Identify which cell holds the provided text, then report its [X, Y] central coordinate. 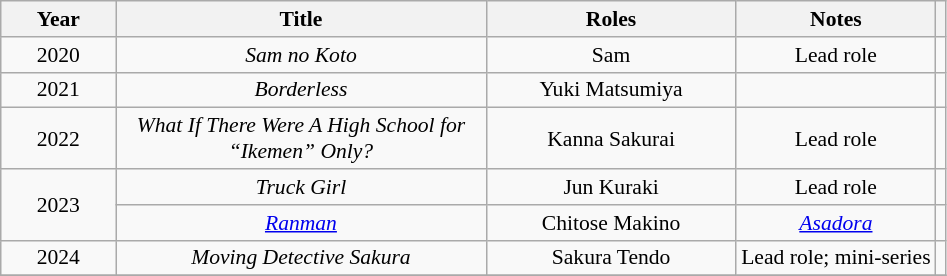
Roles [611, 19]
Sam [611, 55]
Sam no Koto [301, 55]
Borderless [301, 90]
Moving Detective Sakura [301, 258]
Yuki Matsumiya [611, 90]
2020 [58, 55]
2024 [58, 258]
2022 [58, 138]
Year [58, 19]
What If There Were A High School for “Ikemen” Only? [301, 138]
Sakura Tendo [611, 258]
Kanna Sakurai [611, 138]
Lead role; mini-series [836, 258]
Title [301, 19]
Jun Kuraki [611, 187]
2023 [58, 204]
Notes [836, 19]
Ranman [301, 223]
Chitose Makino [611, 223]
Truck Girl [301, 187]
Asadora [836, 223]
2021 [58, 90]
